Detect which cell encompasses the target text, then output its [X, Y] center coordinate. 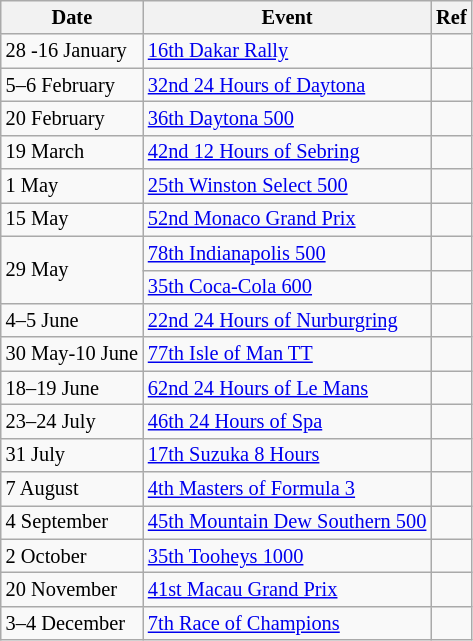
5–6 February [72, 85]
19 March [72, 152]
20 November [72, 589]
46th 24 Hours of Spa [287, 421]
28 -16 January [72, 51]
32nd 24 Hours of Daytona [287, 85]
4 September [72, 522]
62nd 24 Hours of Le Mans [287, 388]
20 February [72, 118]
4–5 June [72, 320]
7th Race of Champions [287, 623]
77th Isle of Man TT [287, 354]
15 May [72, 219]
23–24 July [72, 421]
78th Indianapolis 500 [287, 253]
16th Dakar Rally [287, 51]
4th Masters of Formula 3 [287, 489]
Date [72, 17]
35th Tooheys 1000 [287, 556]
1 May [72, 186]
17th Suzuka 8 Hours [287, 455]
25th Winston Select 500 [287, 186]
Event [287, 17]
41st Macau Grand Prix [287, 589]
22nd 24 Hours of Nurburgring [287, 320]
3–4 December [72, 623]
18–19 June [72, 388]
52nd Monaco Grand Prix [287, 219]
42nd 12 Hours of Sebring [287, 152]
Ref [451, 17]
7 August [72, 489]
36th Daytona 500 [287, 118]
2 October [72, 556]
29 May [72, 270]
35th Coca-Cola 600 [287, 287]
45th Mountain Dew Southern 500 [287, 522]
31 July [72, 455]
30 May-10 June [72, 354]
